Search for the cell housing the specified text and yield its (X, Y) center coordinate. 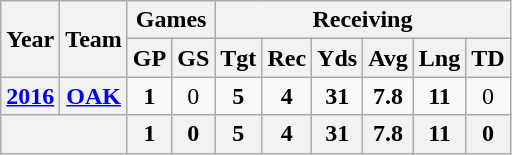
2016 (30, 96)
Receiving (362, 20)
GP (149, 58)
Games (170, 20)
Avg (388, 58)
Lng (439, 58)
TD (488, 58)
Year (30, 39)
GS (194, 58)
Team (94, 39)
OAK (94, 96)
Yds (338, 58)
Tgt (238, 58)
Rec (287, 58)
